Pinpoint the cell where the given text exists, returning its [x, y] midpoint coordinate. 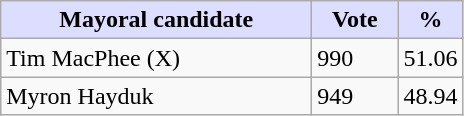
990 [355, 58]
51.06 [430, 58]
Vote [355, 20]
% [430, 20]
48.94 [430, 96]
949 [355, 96]
Myron Hayduk [156, 96]
Tim MacPhee (X) [156, 58]
Mayoral candidate [156, 20]
